Identify which cell holds the provided text, then report its [X, Y] central coordinate. 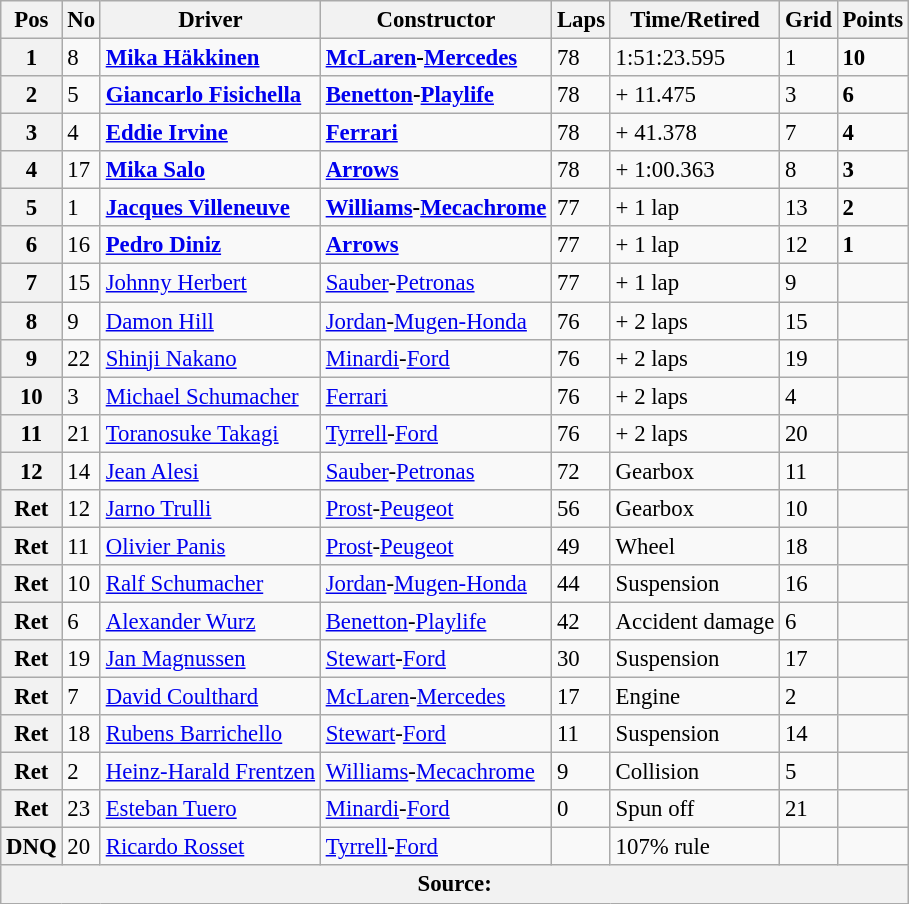
Johnny Herbert [210, 283]
22 [81, 358]
Constructor [436, 20]
David Coulthard [210, 697]
Rubens Barrichello [210, 734]
Laps [582, 20]
49 [582, 546]
Spun off [694, 809]
Mika Salo [210, 170]
Ralf Schumacher [210, 584]
Grid [808, 20]
Alexander Wurz [210, 621]
+ 1:00.363 [694, 170]
Toranosuke Takagi [210, 433]
23 [81, 809]
Jacques Villeneuve [210, 208]
44 [582, 584]
0 [582, 809]
56 [582, 509]
Jarno Trulli [210, 509]
30 [582, 659]
Mika Häkkinen [210, 58]
Accident damage [694, 621]
Pedro Diniz [210, 245]
72 [582, 471]
Damon Hill [210, 321]
Source: [455, 885]
Heinz-Harald Frentzen [210, 772]
Points [872, 20]
1:51:23.595 [694, 58]
Time/Retired [694, 20]
Collision [694, 772]
13 [808, 208]
Driver [210, 20]
Olivier Panis [210, 546]
+ 11.475 [694, 95]
Esteban Tuero [210, 809]
Pos [32, 20]
DNQ [32, 847]
No [81, 20]
Giancarlo Fisichella [210, 95]
Shinji Nakano [210, 358]
42 [582, 621]
+ 41.378 [694, 133]
Engine [694, 697]
Jan Magnussen [210, 659]
Jean Alesi [210, 471]
Michael Schumacher [210, 396]
Eddie Irvine [210, 133]
Wheel [694, 546]
107% rule [694, 847]
Ricardo Rosset [210, 847]
